Extract the [X, Y] coordinate from the center of the cell holding the provided text.  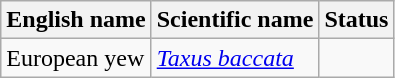
European yew [76, 58]
Status [356, 20]
English name [76, 20]
Scientific name [235, 20]
Taxus baccata [235, 58]
